Scan for the cell matching the given text and deliver its (x, y) coordinate at center. 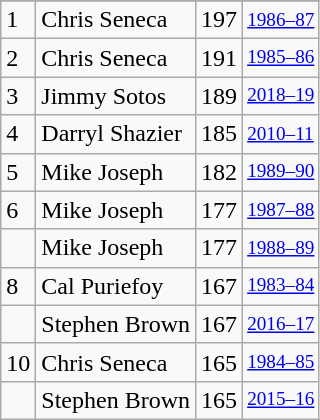
1984–85 (281, 362)
3 (18, 96)
2016–17 (281, 324)
1985–86 (281, 58)
1987–88 (281, 210)
2010–11 (281, 134)
1988–89 (281, 248)
4 (18, 134)
2018–19 (281, 96)
1 (18, 20)
5 (18, 172)
1986–87 (281, 20)
1989–90 (281, 172)
2015–16 (281, 400)
191 (220, 58)
8 (18, 286)
Jimmy Sotos (116, 96)
Darryl Shazier (116, 134)
6 (18, 210)
Cal Puriefoy (116, 286)
189 (220, 96)
10 (18, 362)
1983–84 (281, 286)
185 (220, 134)
2 (18, 58)
197 (220, 20)
182 (220, 172)
